Search for the cell housing the specified text and yield its [X, Y] center coordinate. 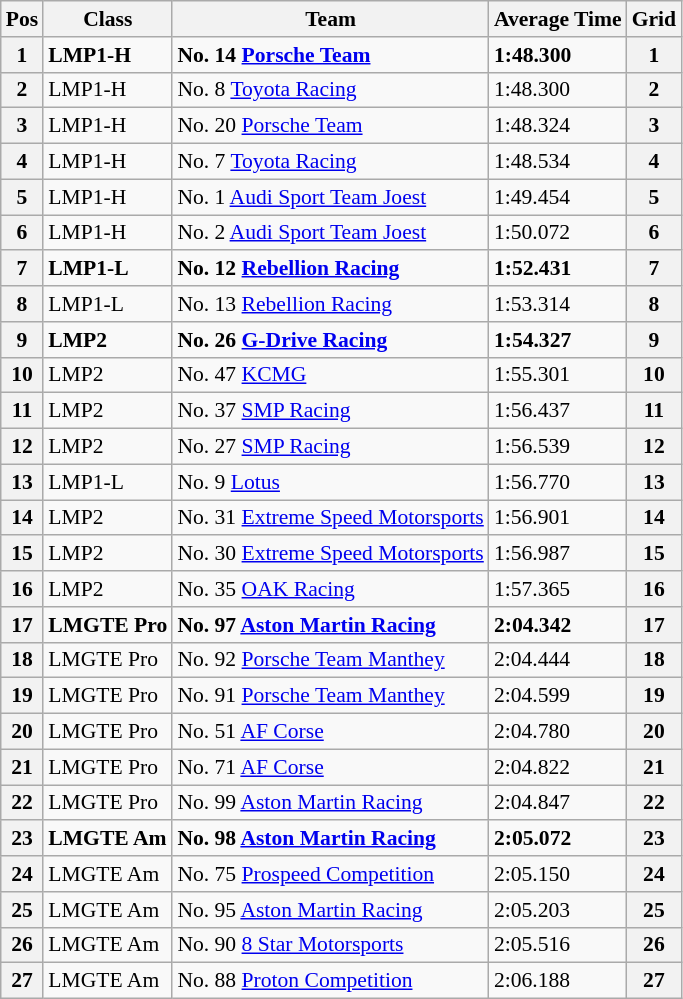
No. 1 Audi Sport Team Joest [330, 197]
2:05.072 [558, 839]
No. 95 Aston Martin Racing [330, 910]
No. 71 AF Corse [330, 767]
No. 51 AF Corse [330, 732]
No. 14 Porsche Team [330, 55]
No. 47 KCMG [330, 375]
1:49.454 [558, 197]
No. 91 Porsche Team Manthey [330, 696]
No. 20 Porsche Team [330, 126]
1:56.437 [558, 411]
Pos [22, 19]
1:50.072 [558, 233]
No. 35 OAK Racing [330, 589]
No. 99 Aston Martin Racing [330, 803]
Class [108, 19]
No. 98 Aston Martin Racing [330, 839]
No. 88 Proton Competition [330, 981]
1:52.431 [558, 269]
No. 27 SMP Racing [330, 447]
1:48.534 [558, 162]
No. 90 8 Star Motorsports [330, 945]
2:05.203 [558, 910]
Grid [654, 19]
No. 7 Toyota Racing [330, 162]
2:06.188 [558, 981]
1:56.539 [558, 447]
2:05.150 [558, 874]
1:48.324 [558, 126]
No. 12 Rebellion Racing [330, 269]
No. 97 Aston Martin Racing [330, 625]
1:53.314 [558, 304]
2:04.847 [558, 803]
1:54.327 [558, 340]
2:04.444 [558, 660]
2:04.342 [558, 625]
No. 8 Toyota Racing [330, 90]
Average Time [558, 19]
No. 26 G-Drive Racing [330, 340]
No. 92 Porsche Team Manthey [330, 660]
2:05.516 [558, 945]
No. 13 Rebellion Racing [330, 304]
No. 75 Prospeed Competition [330, 874]
Team [330, 19]
1:57.365 [558, 589]
No. 37 SMP Racing [330, 411]
No. 2 Audi Sport Team Joest [330, 233]
1:55.301 [558, 375]
1:56.770 [558, 482]
2:04.822 [558, 767]
1:56.987 [558, 554]
No. 30 Extreme Speed Motorsports [330, 554]
No. 31 Extreme Speed Motorsports [330, 518]
2:04.599 [558, 696]
No. 9 Lotus [330, 482]
2:04.780 [558, 732]
1:56.901 [558, 518]
